Scan for the cell matching the given text and deliver its [X, Y] coordinate at center. 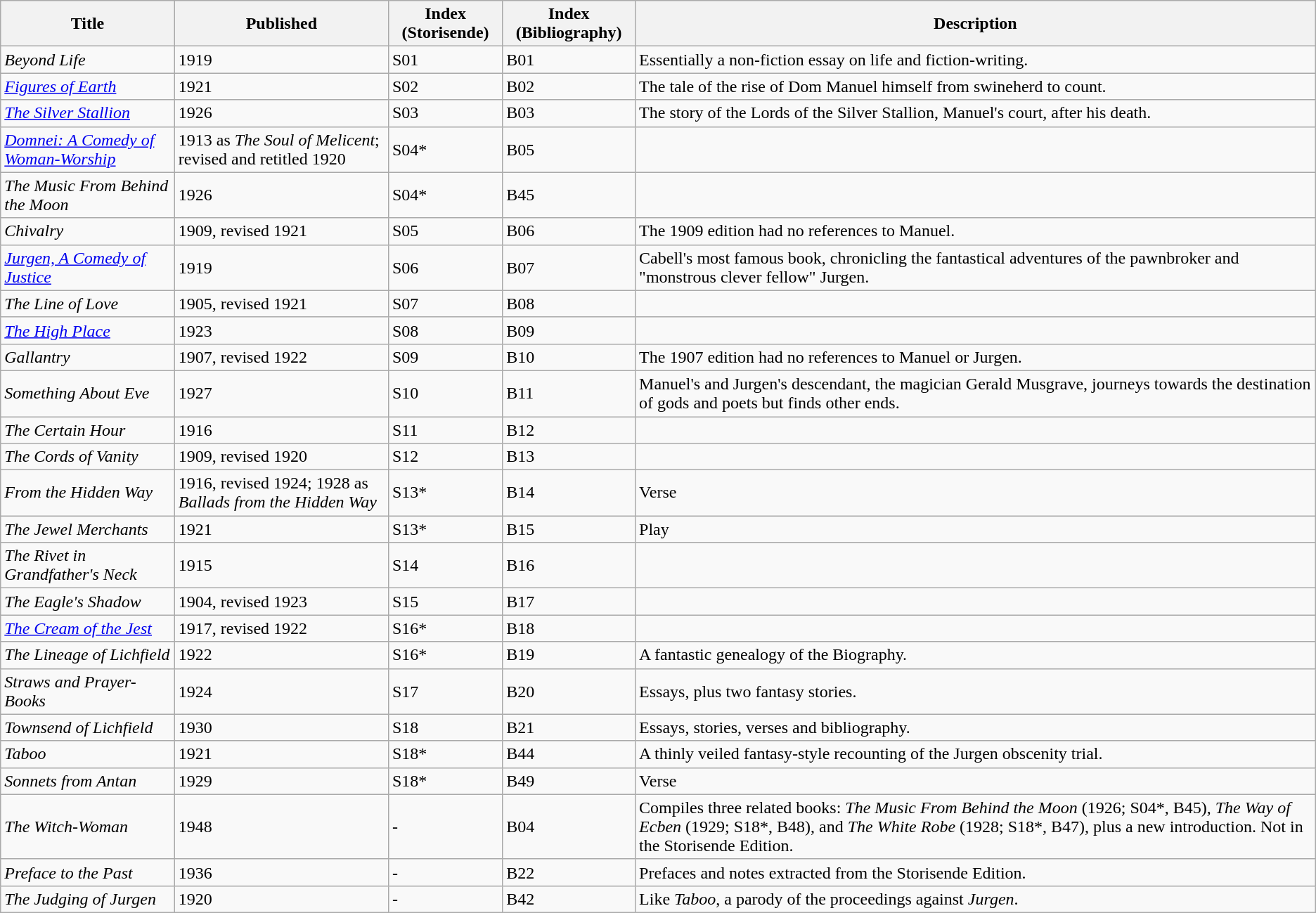
S17 [445, 692]
S08 [445, 330]
The Silver Stallion [88, 113]
The High Place [88, 330]
The Music From Behind the Moon [88, 195]
Essays, plus two fantasy stories. [976, 692]
Description [976, 24]
Essays, stories, verses and bibliography. [976, 727]
Cabell's most famous book, chronicling the fantastical adventures of the pawnbroker and "monstrous clever fellow" Jurgen. [976, 267]
S07 [445, 304]
1907, revised 1922 [281, 357]
Figures of Earth [88, 86]
1905, revised 1921 [281, 304]
1922 [281, 655]
Essentially a non-fiction essay on life and fiction-writing. [976, 60]
Like Taboo, a parody of the proceedings against Jurgen. [976, 899]
1929 [281, 781]
1924 [281, 692]
The story of the Lords of the Silver Stallion, Manuel's court, after his death. [976, 113]
S11 [445, 429]
B15 [569, 529]
Prefaces and notes extracted from the Storisende Edition. [976, 872]
B45 [569, 195]
The 1907 edition had no references to Manuel or Jurgen. [976, 357]
B07 [569, 267]
Index (Storisende) [445, 24]
Manuel's and Jurgen's descendant, the magician Gerald Musgrave, journeys towards the destination of gods and poets but finds other ends. [976, 394]
The Eagle's Shadow [88, 602]
Preface to the Past [88, 872]
1909, revised 1921 [281, 231]
S05 [445, 231]
B11 [569, 394]
The 1909 edition had no references to Manuel. [976, 231]
S03 [445, 113]
B44 [569, 754]
B21 [569, 727]
The Judging of Jurgen [88, 899]
B19 [569, 655]
B04 [569, 827]
Gallantry [88, 357]
The Witch-Woman [88, 827]
1915 [281, 565]
The tale of the rise of Dom Manuel himself from swineherd to count. [976, 86]
B22 [569, 872]
Straws and Prayer-Books [88, 692]
B03 [569, 113]
Townsend of Lichfield [88, 727]
Something About Eve [88, 394]
A fantastic genealogy of the Biography. [976, 655]
1948 [281, 827]
1917, revised 1922 [281, 628]
B09 [569, 330]
The Lineage of Lichfield [88, 655]
1923 [281, 330]
S18 [445, 727]
1913 as The Soul of Melicent; revised and retitled 1920 [281, 149]
Domnei: A Comedy of Woman-Worship [88, 149]
Published [281, 24]
S10 [445, 394]
From the Hidden Way [88, 493]
B18 [569, 628]
B16 [569, 565]
B13 [569, 457]
1930 [281, 727]
1909, revised 1920 [281, 457]
The Certain Hour [88, 429]
B01 [569, 60]
The Jewel Merchants [88, 529]
S01 [445, 60]
The Cords of Vanity [88, 457]
B14 [569, 493]
1904, revised 1923 [281, 602]
S02 [445, 86]
B08 [569, 304]
A thinly veiled fantasy-style recounting of the Jurgen obscenity trial. [976, 754]
1916, revised 1924; 1928 as Ballads from the Hidden Way [281, 493]
B10 [569, 357]
The Rivet in Grandfather's Neck [88, 565]
B49 [569, 781]
Title [88, 24]
The Cream of the Jest [88, 628]
Beyond Life [88, 60]
B42 [569, 899]
1920 [281, 899]
S12 [445, 457]
1916 [281, 429]
B17 [569, 602]
1936 [281, 872]
1927 [281, 394]
S06 [445, 267]
S09 [445, 357]
B06 [569, 231]
Sonnets from Antan [88, 781]
B05 [569, 149]
B02 [569, 86]
Play [976, 529]
B20 [569, 692]
Chivalry [88, 231]
Index (Bibliography) [569, 24]
B12 [569, 429]
Jurgen, A Comedy of Justice [88, 267]
S15 [445, 602]
S14 [445, 565]
Taboo [88, 754]
The Line of Love [88, 304]
